Detect which cell encompasses the target text, then output its [X, Y] center coordinate. 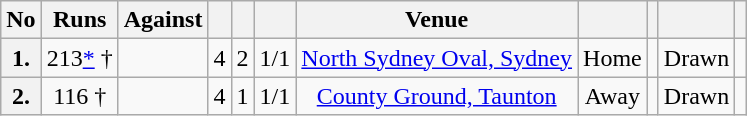
Home [613, 58]
No [21, 20]
Away [613, 96]
2. [21, 96]
Against [163, 20]
116 † [80, 96]
County Ground, Taunton [437, 96]
North Sydney Oval, Sydney [437, 58]
2 [242, 58]
Runs [80, 20]
1. [21, 58]
1 [242, 96]
Venue [437, 20]
213* † [80, 58]
